Search for the cell housing the specified text and yield its (X, Y) center coordinate. 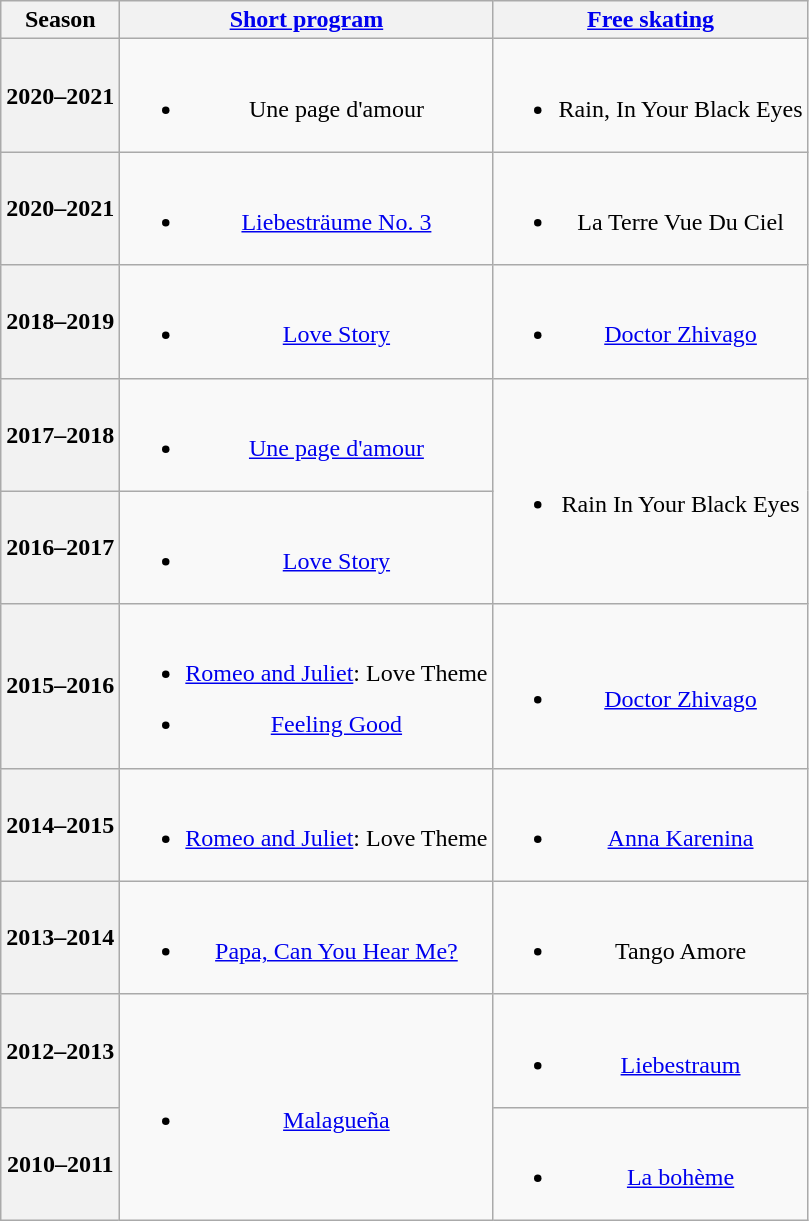
Short program (306, 20)
Romeo and Juliet: Love Theme (306, 824)
2012–2013 (60, 1050)
Liebestraum (650, 1050)
Liebesträume No. 3 (306, 208)
Rain In Your Black Eyes (650, 491)
Romeo and Juliet: Love Theme Feeling Good (306, 686)
Papa, Can You Hear Me? (306, 938)
2018–2019 (60, 322)
Anna Karenina (650, 824)
2010–2011 (60, 1164)
Rain, In Your Black Eyes (650, 96)
Tango Amore (650, 938)
Season (60, 20)
Malagueña (306, 1107)
La Terre Vue Du Ciel (650, 208)
Free skating (650, 20)
2017–2018 (60, 434)
2014–2015 (60, 824)
2015–2016 (60, 686)
2016–2017 (60, 548)
2013–2014 (60, 938)
La bohème (650, 1164)
